Scan for the cell matching the given text and deliver its [x, y] coordinate at center. 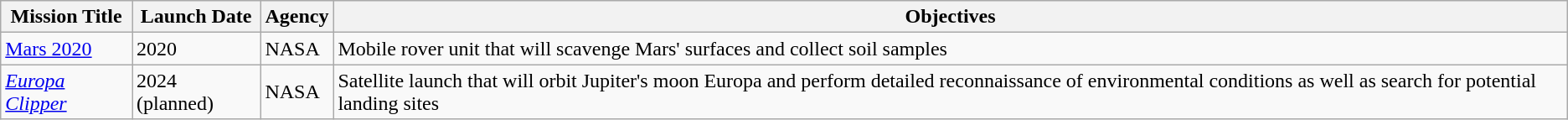
Mission Title [67, 17]
Europa Clipper [67, 92]
Agency [297, 17]
Mars 2020 [67, 49]
2020 [196, 49]
Mobile rover unit that will scavenge Mars' surfaces and collect soil samples [950, 49]
Objectives [950, 17]
Launch Date [196, 17]
2024 (planned) [196, 92]
